From the cell containing the given text, extract its center point as [x, y] coordinate. 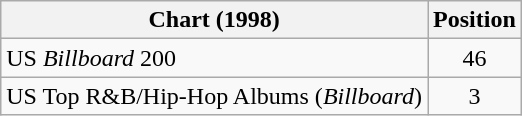
46 [475, 58]
3 [475, 96]
US Top R&B/Hip-Hop Albums (Billboard) [214, 96]
Chart (1998) [214, 20]
US Billboard 200 [214, 58]
Position [475, 20]
